Find where the given text appears and provide that cell's center as [x, y] coordinate. 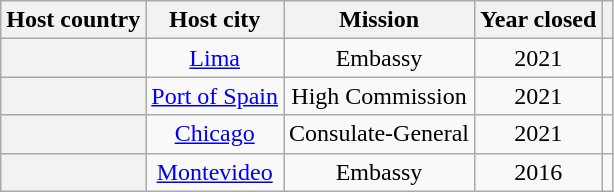
Host city [215, 20]
Port of Spain [215, 96]
High Commission [380, 96]
Mission [380, 20]
Montevideo [215, 172]
Chicago [215, 134]
Year closed [538, 20]
Consulate-General [380, 134]
2016 [538, 172]
Host country [74, 20]
Lima [215, 58]
